Detect which cell encompasses the target text, then output its [X, Y] center coordinate. 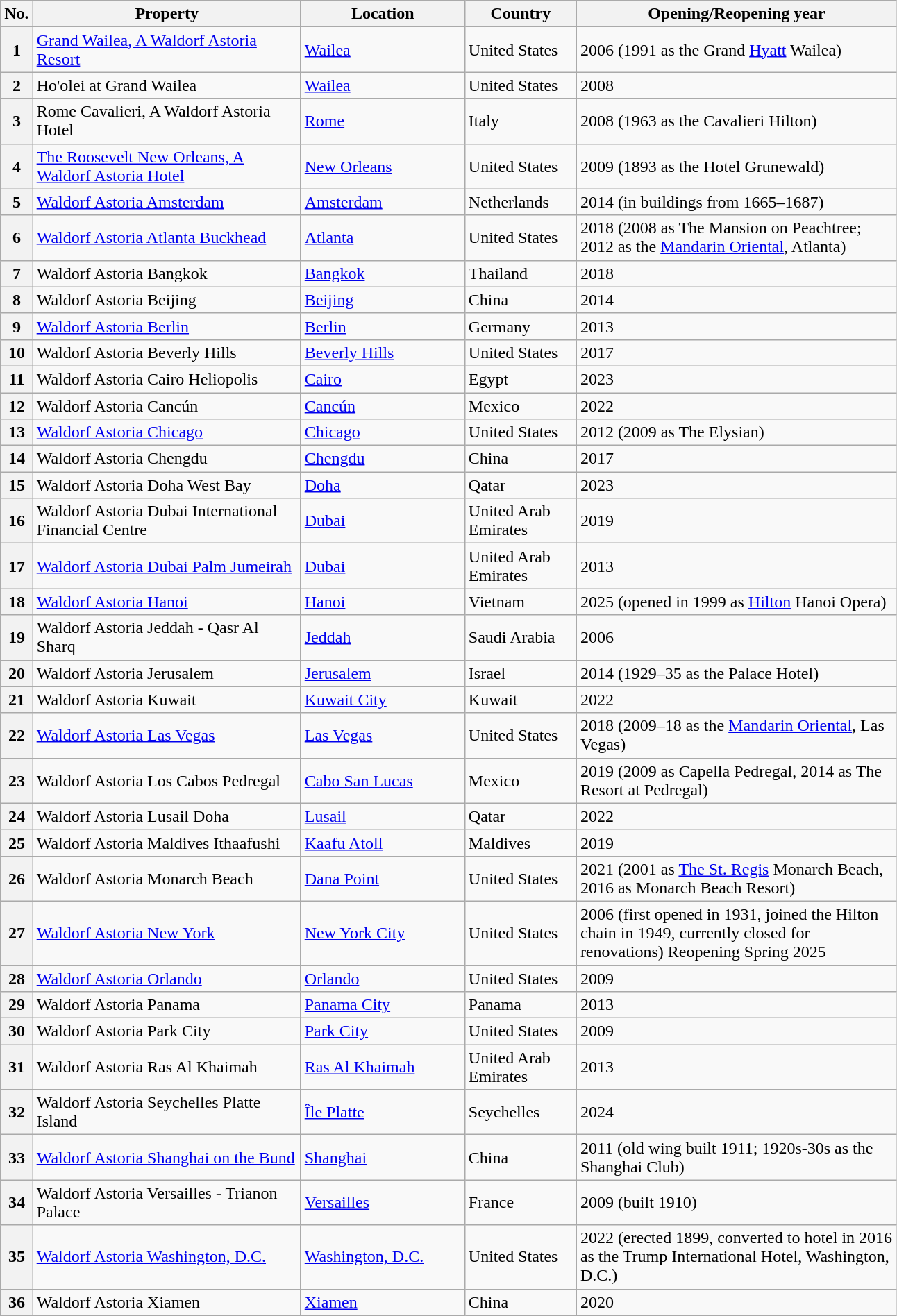
1 [17, 50]
3 [17, 121]
Ras Al Khaimah [383, 1068]
27 [17, 933]
Waldorf Astoria Chicago [167, 432]
33 [17, 1158]
13 [17, 432]
Waldorf Astoria Seychelles Platte Island [167, 1112]
Maldives [521, 843]
Washington, D.C. [383, 1257]
Waldorf Astoria Jerusalem [167, 673]
Waldorf Astoria Chengdu [167, 459]
2006 (first opened in 1931, joined the Hilton chain in 1949, currently closed for renovations) Reopening Spring 2025 [736, 933]
Country [521, 14]
Waldorf Astoria Xiamen [167, 1302]
Waldorf Astoria Bangkok [167, 273]
Versailles [383, 1202]
Waldorf Astoria New York [167, 933]
Germany [521, 326]
Cabo San Lucas [383, 780]
Waldorf Astoria Lusail Doha [167, 816]
Amsterdam [383, 202]
34 [17, 1202]
2018 [736, 273]
2018 (2009–18 as the Mandarin Oriental, Las Vegas) [736, 736]
2012 (2009 as The Elysian) [736, 432]
Dana Point [383, 879]
Waldorf Astoria Cairo Heliopolis [167, 379]
31 [17, 1068]
France [521, 1202]
Waldorf Astoria Monarch Beach [167, 879]
Doha [383, 485]
17 [17, 566]
Waldorf Astoria Jeddah - Qasr Al Sharq [167, 637]
2022 (erected 1899, converted to hotel in 2016 as the Trump International Hotel, Washington, D.C.) [736, 1257]
2006 (1991 as the Grand Hyatt Wailea) [736, 50]
Beverly Hills [383, 353]
Cairo [383, 379]
Waldorf Astoria Dubai International Financial Centre [167, 521]
Waldorf Astoria Park City [167, 1031]
Kuwait [521, 700]
6 [17, 237]
Waldorf Astoria Orlando [167, 978]
Waldorf Astoria Atlanta Buckhead [167, 237]
Waldorf Astoria Washington, D.C. [167, 1257]
Beijing [383, 300]
36 [17, 1302]
Waldorf Astoria Panama [167, 1005]
2 [17, 85]
Hanoi [383, 602]
Cancún [383, 406]
29 [17, 1005]
2019 (2009 as Capella Pedregal, 2014 as The Resort at Pedregal) [736, 780]
Chengdu [383, 459]
Waldorf Astoria Berlin [167, 326]
2021 (2001 as The St. Regis Monarch Beach, 2016 as Monarch Beach Resort) [736, 879]
Waldorf Astoria Dubai Palm Jumeirah [167, 566]
Orlando [383, 978]
Waldorf Astoria Versailles - Trianon Palace [167, 1202]
Île Platte [383, 1112]
Waldorf Astoria Shanghai on the Bund [167, 1158]
Las Vegas [383, 736]
Shanghai [383, 1158]
26 [17, 879]
Waldorf Astoria Doha West Bay [167, 485]
Saudi Arabia [521, 637]
2018 (2008 as The Mansion on Peachtree; 2012 as the Mandarin Oriental, Atlanta) [736, 237]
No. [17, 14]
Kaafu Atoll [383, 843]
2011 (old wing built 1911; 1920s-30s as the Shanghai Club) [736, 1158]
Waldorf Astoria Amsterdam [167, 202]
Netherlands [521, 202]
Ho'olei at Grand Wailea [167, 85]
10 [17, 353]
2008 [736, 85]
30 [17, 1031]
19 [17, 637]
Park City [383, 1031]
Xiamen [383, 1302]
Property [167, 14]
Atlanta [383, 237]
2024 [736, 1112]
11 [17, 379]
Waldorf Astoria Hanoi [167, 602]
Waldorf Astoria Beverly Hills [167, 353]
Lusail [383, 816]
2020 [736, 1302]
Location [383, 14]
Berlin [383, 326]
Opening/Reopening year [736, 14]
14 [17, 459]
24 [17, 816]
Waldorf Astoria Cancún [167, 406]
Panama City [383, 1005]
2009 (built 1910) [736, 1202]
12 [17, 406]
Thailand [521, 273]
18 [17, 602]
Grand Wailea, A Waldorf Astoria Resort [167, 50]
2009 (1893 as the Hotel Grunewald) [736, 167]
Waldorf Astoria Beijing [167, 300]
2014 (in buildings from 1665–1687) [736, 202]
Jeddah [383, 637]
Rome [383, 121]
22 [17, 736]
Waldorf Astoria Las Vegas [167, 736]
25 [17, 843]
9 [17, 326]
5 [17, 202]
4 [17, 167]
21 [17, 700]
2006 [736, 637]
20 [17, 673]
Italy [521, 121]
Waldorf Astoria Kuwait [167, 700]
Bangkok [383, 273]
Panama [521, 1005]
23 [17, 780]
8 [17, 300]
Waldorf Astoria Ras Al Khaimah [167, 1068]
16 [17, 521]
32 [17, 1112]
New Orleans [383, 167]
Waldorf Astoria Los Cabos Pedregal [167, 780]
2014 [736, 300]
15 [17, 485]
The Roosevelt New Orleans, A Waldorf Astoria Hotel [167, 167]
28 [17, 978]
Waldorf Astoria Maldives Ithaafushi [167, 843]
Chicago [383, 432]
35 [17, 1257]
2014 (1929–35 as the Palace Hotel) [736, 673]
New York City [383, 933]
Seychelles [521, 1112]
2008 (1963 as the Cavalieri Hilton) [736, 121]
Vietnam [521, 602]
Rome Cavalieri, A Waldorf Astoria Hotel [167, 121]
Egypt [521, 379]
Jerusalem [383, 673]
2025 (opened in 1999 as Hilton Hanoi Opera) [736, 602]
Kuwait City [383, 700]
Israel [521, 673]
7 [17, 273]
